Scan for the cell matching the given text and deliver its (x, y) coordinate at center. 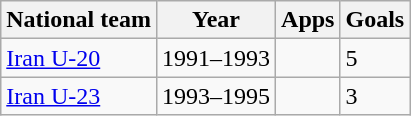
Iran U-23 (79, 96)
Goals (375, 20)
Apps (308, 20)
1991–1993 (216, 58)
3 (375, 96)
1993–1995 (216, 96)
5 (375, 58)
National team (79, 20)
Iran U-20 (79, 58)
Year (216, 20)
